Find where the given text appears and provide that cell's center as [x, y] coordinate. 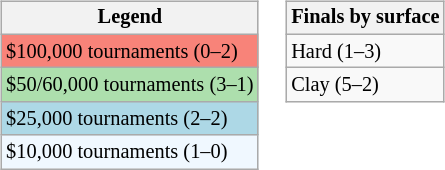
$50/60,000 tournaments (3–1) [130, 85]
$100,000 tournaments (0–2) [130, 51]
Finals by surface [365, 18]
Hard (1–3) [365, 51]
Legend [130, 18]
Clay (5–2) [365, 85]
$10,000 tournaments (1–0) [130, 152]
$25,000 tournaments (2–2) [130, 119]
